Identify which cell holds the provided text, then report its [x, y] central coordinate. 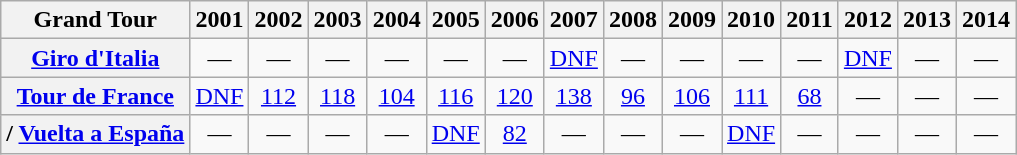
2010 [752, 20]
2009 [692, 20]
2007 [574, 20]
2006 [514, 20]
2014 [986, 20]
112 [278, 96]
Grand Tour [96, 20]
2002 [278, 20]
138 [574, 96]
68 [810, 96]
2011 [810, 20]
2003 [338, 20]
104 [396, 96]
2001 [220, 20]
2005 [456, 20]
2012 [868, 20]
116 [456, 96]
118 [338, 96]
82 [514, 134]
96 [632, 96]
2008 [632, 20]
2013 [926, 20]
Tour de France [96, 96]
2004 [396, 20]
/ Vuelta a España [96, 134]
Giro d'Italia [96, 58]
106 [692, 96]
120 [514, 96]
111 [752, 96]
